Locate the cell with the specified text and output its [x, y] center coordinate. 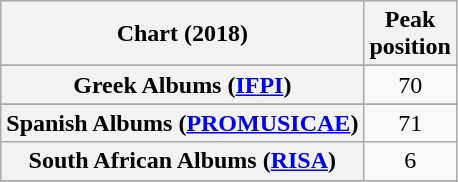
Greek Albums (IFPI) [182, 85]
70 [410, 85]
Spanish Albums (PROMUSICAE) [182, 123]
South African Albums (RISA) [182, 161]
Chart (2018) [182, 34]
Peak position [410, 34]
71 [410, 123]
6 [410, 161]
